Detect which cell encompasses the target text, then output its [X, Y] center coordinate. 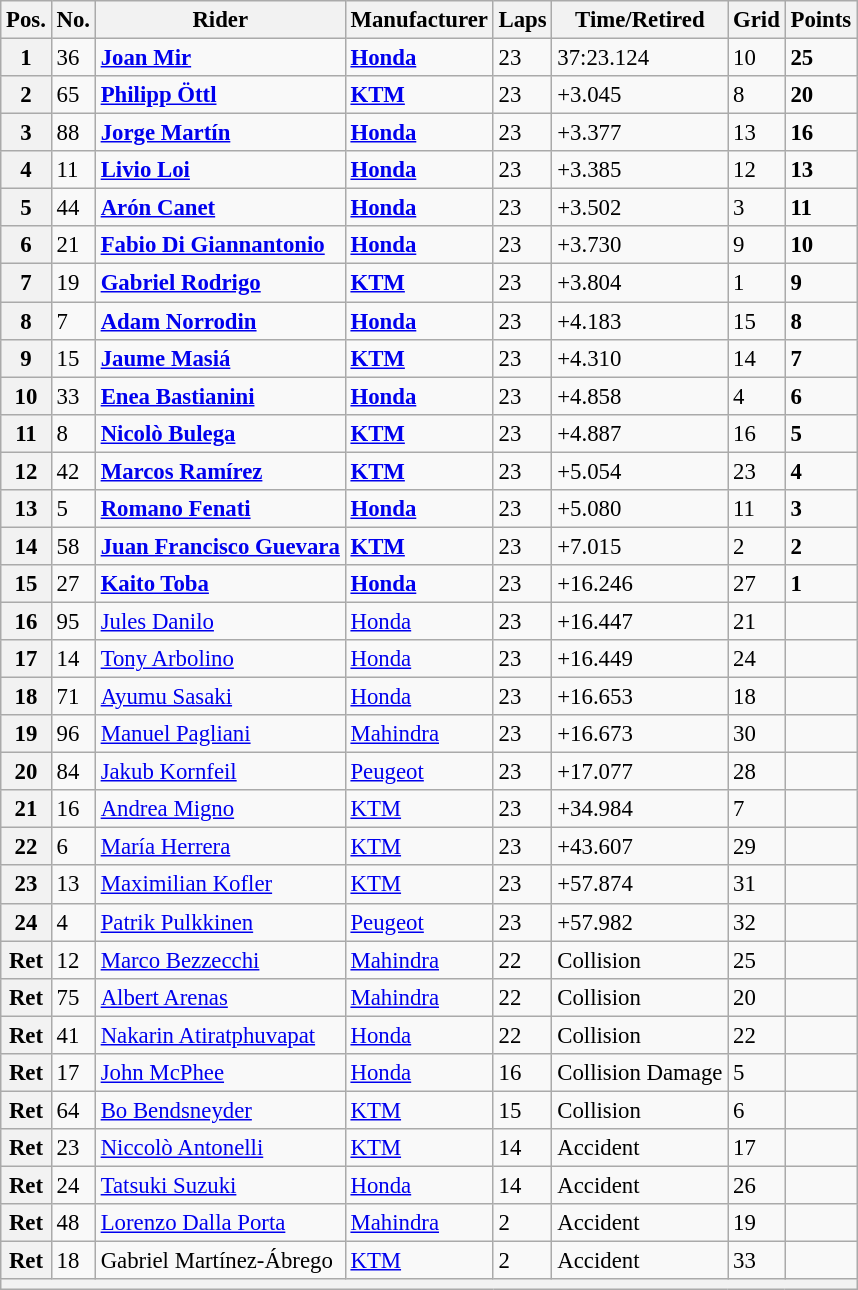
+4.183 [640, 321]
+4.310 [640, 358]
+17.077 [640, 772]
Bo Bendsneyder [220, 1110]
+43.607 [640, 847]
+3.045 [640, 95]
26 [756, 1185]
64 [73, 1110]
Enea Bastianini [220, 396]
42 [73, 471]
Jules Danilo [220, 621]
Pos. [26, 20]
+57.874 [640, 885]
+5.080 [640, 509]
Marco Bezzecchi [220, 960]
Time/Retired [640, 20]
58 [73, 546]
Marcos Ramírez [220, 471]
Niccolò Antonelli [220, 1148]
+3.804 [640, 283]
84 [73, 772]
48 [73, 1223]
28 [756, 772]
Maximilian Kofler [220, 885]
+3.385 [640, 170]
41 [73, 1035]
95 [73, 621]
+3.730 [640, 245]
+4.858 [640, 396]
+16.673 [640, 734]
Lorenzo Dalla Porta [220, 1223]
37:23.124 [640, 58]
Kaito Toba [220, 584]
44 [73, 208]
Tony Arbolino [220, 659]
Laps [522, 20]
Nicolò Bulega [220, 433]
+3.502 [640, 208]
75 [73, 997]
+7.015 [640, 546]
Gabriel Rodrigo [220, 283]
Points [820, 20]
Arón Canet [220, 208]
+34.984 [640, 809]
96 [73, 734]
Nakarin Atiratphuvapat [220, 1035]
32 [756, 922]
71 [73, 697]
Manuel Pagliani [220, 734]
Joan Mir [220, 58]
María Herrera [220, 847]
+5.054 [640, 471]
Manufacturer [419, 20]
+16.246 [640, 584]
30 [756, 734]
Rider [220, 20]
Fabio Di Giannantonio [220, 245]
88 [73, 133]
65 [73, 95]
Patrik Pulkkinen [220, 922]
No. [73, 20]
31 [756, 885]
Jakub Kornfeil [220, 772]
Tatsuki Suzuki [220, 1185]
+57.982 [640, 922]
+16.447 [640, 621]
Jorge Martín [220, 133]
36 [73, 58]
Romano Fenati [220, 509]
Grid [756, 20]
Juan Francisco Guevara [220, 546]
Gabriel Martínez-Ábrego [220, 1261]
29 [756, 847]
Livio Loi [220, 170]
Jaume Masiá [220, 358]
Philipp Öttl [220, 95]
Collision Damage [640, 1073]
+3.377 [640, 133]
Albert Arenas [220, 997]
+4.887 [640, 433]
+16.653 [640, 697]
Adam Norrodin [220, 321]
Ayumu Sasaki [220, 697]
+16.449 [640, 659]
Andrea Migno [220, 809]
John McPhee [220, 1073]
